Output the (X, Y) coordinate of the center of the cell containing the given text.  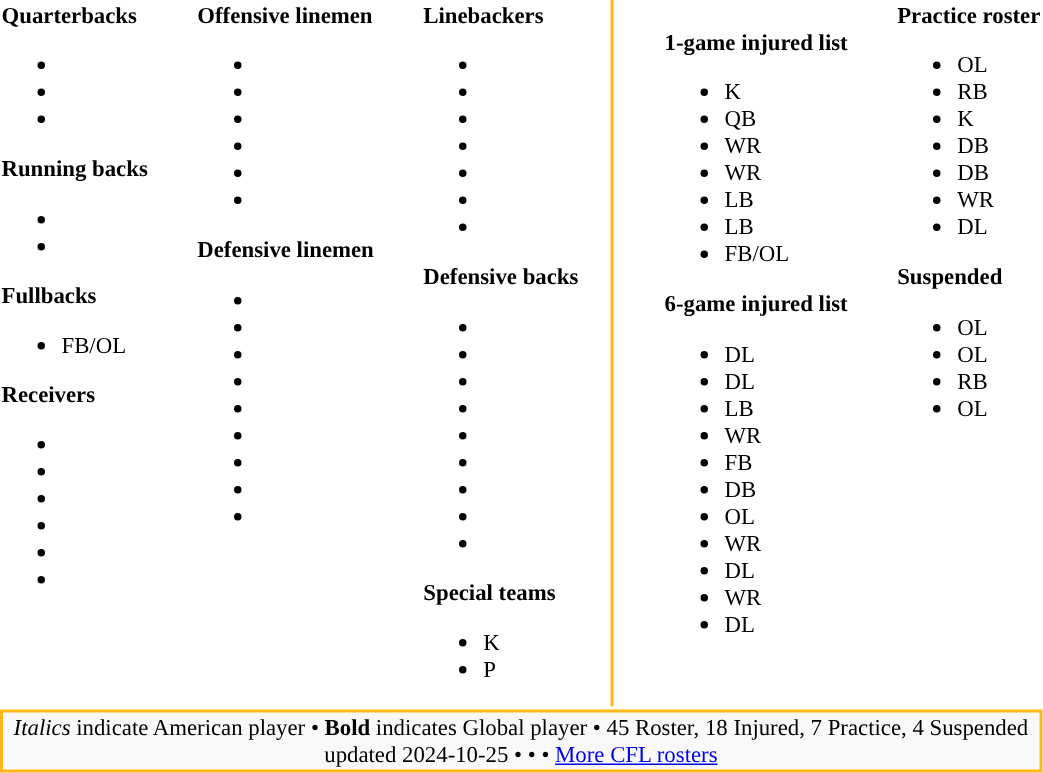
QuarterbacksRunning backsFullbacks FB/OLReceivers (74, 354)
Practice roster OL RB K DB DB WR DLSuspended OL OL RB OL (969, 354)
1-game injured list K QB WR WR LB LB FB/OL6-game injured list DL DL LB WR FB DB OL WR DL WR DL (756, 354)
Offensive linemenDefensive linemen (286, 354)
LinebackersDefensive backsSpecial teams K P (501, 354)
